Locate the cell with the specified text and output its (x, y) center coordinate. 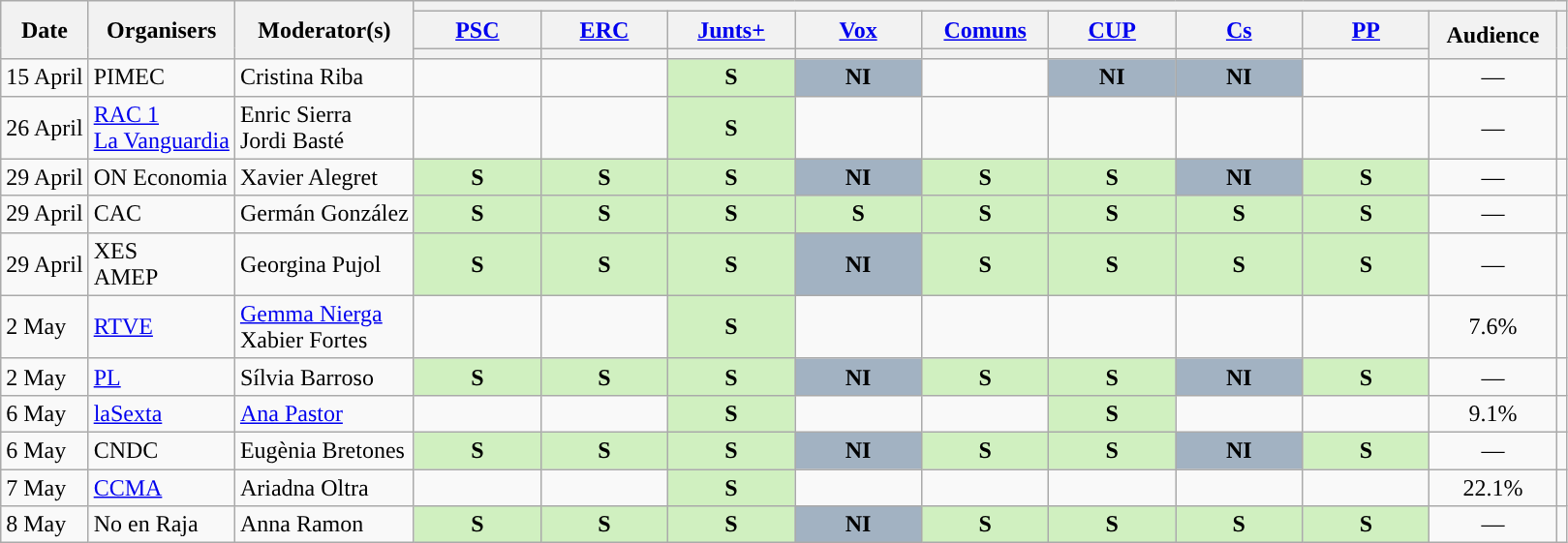
22.1% (1493, 487)
PIMEC (161, 77)
PSC (477, 30)
Moderator(s) (323, 30)
RAC 1La Vanguardia (161, 128)
Ariadna Oltra (323, 487)
laSexta (161, 413)
PP (1366, 30)
Cristina Riba (323, 77)
CNDC (161, 450)
Eugènia Bretones (323, 450)
Sílvia Barroso (323, 377)
26 April (45, 128)
CUP (1112, 30)
Anna Ramon (323, 525)
Ana Pastor (323, 413)
8 May (45, 525)
ON Economia (161, 177)
Xavier Alegret (323, 177)
Junts+ (730, 30)
Germán González (323, 214)
Vox (858, 30)
Georgina Pujol (323, 263)
15 April (45, 77)
Organisers (161, 30)
Audience (1493, 35)
Enric SierraJordi Basté (323, 128)
No en Raja (161, 525)
7.6% (1493, 327)
Gemma NiergaXabier Fortes (323, 327)
CAC (161, 214)
9.1% (1493, 413)
RTVE (161, 327)
ERC (604, 30)
Date (45, 30)
PL (161, 377)
7 May (45, 487)
XESAMEP (161, 263)
Cs (1240, 30)
Comuns (986, 30)
CCMA (161, 487)
